Pinpoint the cell where the given text exists, returning its (x, y) midpoint coordinate. 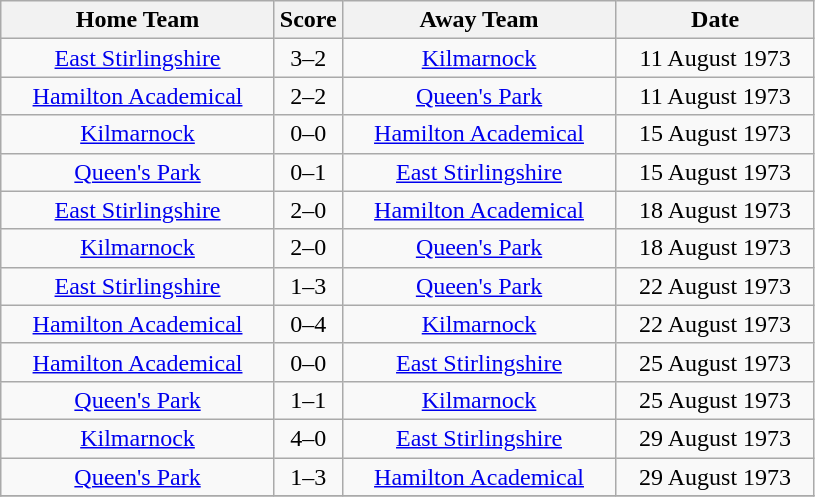
4–0 (308, 438)
2–2 (308, 96)
Score (308, 20)
3–2 (308, 58)
1–1 (308, 400)
0–4 (308, 324)
0–1 (308, 172)
Date (716, 20)
Home Team (138, 20)
Away Team (479, 20)
